From the cell containing the given text, extract its center point as [x, y] coordinate. 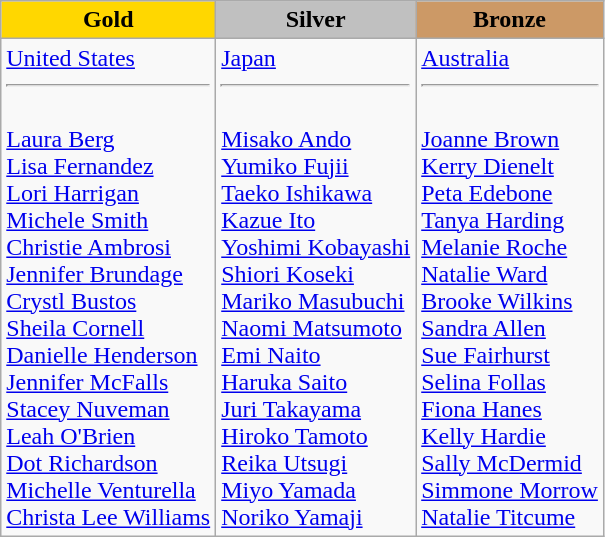
Silver [316, 20]
Bronze [510, 20]
Gold [108, 20]
